Pinpoint the cell where the given text exists, returning its [X, Y] midpoint coordinate. 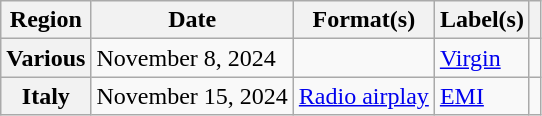
Format(s) [364, 20]
Date [192, 20]
Italy [46, 96]
Label(s) [482, 20]
Virgin [482, 58]
EMI [482, 96]
November 15, 2024 [192, 96]
Radio airplay [364, 96]
Region [46, 20]
Various [46, 58]
November 8, 2024 [192, 58]
